From the cell containing the given text, extract its center point as [x, y] coordinate. 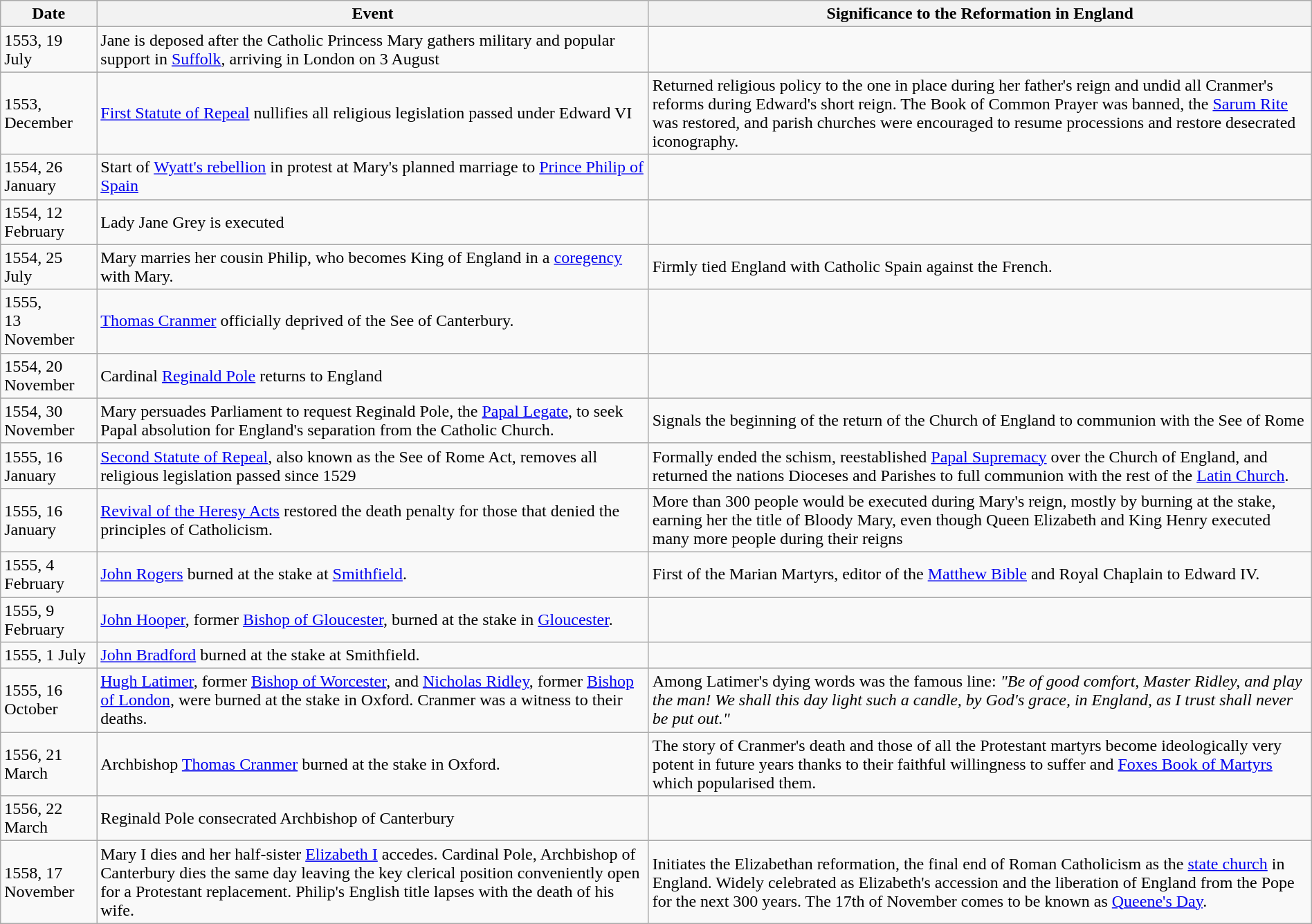
First of the Marian Martyrs, editor of the Matthew Bible and Royal Chaplain to Edward IV. [980, 574]
1555, 9 February [48, 619]
Signals the beginning of the return of the Church of England to communion with the See of Rome [980, 421]
1555, 16 October [48, 700]
1554, 26 January [48, 177]
Second Statute of Repeal, also known as the See of Rome Act, removes all religious legislation passed since 1529 [372, 465]
First Statute of Repeal nullifies all religious legislation passed under Edward VI [372, 114]
1556, 21 March [48, 764]
Date [48, 14]
John Hooper, former Bishop of Gloucester, burned at the stake in Gloucester. [372, 619]
John Bradford burned at the stake at Smithfield. [372, 655]
Mary marries her cousin Philip, who becomes King of England in a coregency with Mary. [372, 267]
John Rogers burned at the stake at Smithfield. [372, 574]
1554, 12 February [48, 221]
Significance to the Reformation in England [980, 14]
Mary persuades Parliament to request Reginald Pole, the Papal Legate, to seek Papal absolution for England's separation from the Catholic Church. [372, 421]
1554, 25 July [48, 267]
1554, 30 November [48, 421]
Start of Wyatt's rebellion in protest at Mary's planned marriage to Prince Philip of Spain [372, 177]
1555, 1 July [48, 655]
Cardinal Reginald Pole returns to England [372, 375]
Event [372, 14]
Jane is deposed after the Catholic Princess Mary gathers military and popular support in Suffolk, arriving in London on 3 August [372, 50]
1555, 4 February [48, 574]
Revival of the Heresy Acts restored the death penalty for those that denied the principles of Catholicism. [372, 520]
1554, 20 November [48, 375]
1553, 19 July [48, 50]
Archbishop Thomas Cranmer burned at the stake in Oxford. [372, 764]
1553, December [48, 114]
Thomas Cranmer officially deprived of the See of Canterbury. [372, 321]
1558, 17 November [48, 882]
Lady Jane Grey is executed [372, 221]
Reginald Pole consecrated Archbishop of Canterbury [372, 818]
Firmly tied England with Catholic Spain against the French. [980, 267]
1555,13 November [48, 321]
1556, 22 March [48, 818]
